Determine the (X, Y) coordinate at the center of the cell enclosing the given text.  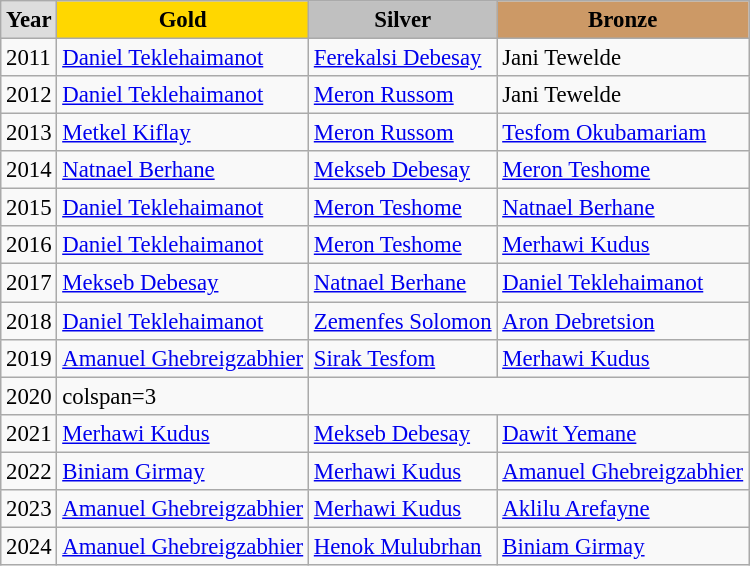
2015 (29, 208)
Zemenfes Solomon (403, 321)
Aklilu Arefayne (623, 509)
Dawit Yemane (623, 433)
Bronze (623, 20)
2020 (29, 396)
Metkel Kiflay (183, 133)
2012 (29, 95)
2021 (29, 433)
Gold (183, 20)
2016 (29, 245)
2022 (29, 471)
Tesfom Okubamariam (623, 133)
2023 (29, 509)
Year (29, 20)
Aron Debretsion (623, 321)
2018 (29, 321)
2017 (29, 283)
2019 (29, 358)
Sirak Tesfom (403, 358)
2013 (29, 133)
2014 (29, 170)
2024 (29, 546)
Henok Mulubrhan (403, 546)
colspan=3 (183, 396)
Silver (403, 20)
Ferekalsi Debesay (403, 58)
2011 (29, 58)
